Determine the (x, y) coordinate at the center of the cell enclosing the given text.  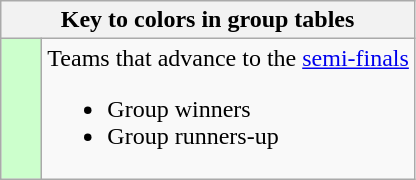
Key to colors in group tables (208, 20)
Teams that advance to the semi-finalsGroup winnersGroup runners-up (228, 109)
